For the text-containing cell, return its midpoint in [X, Y] coordinate format. 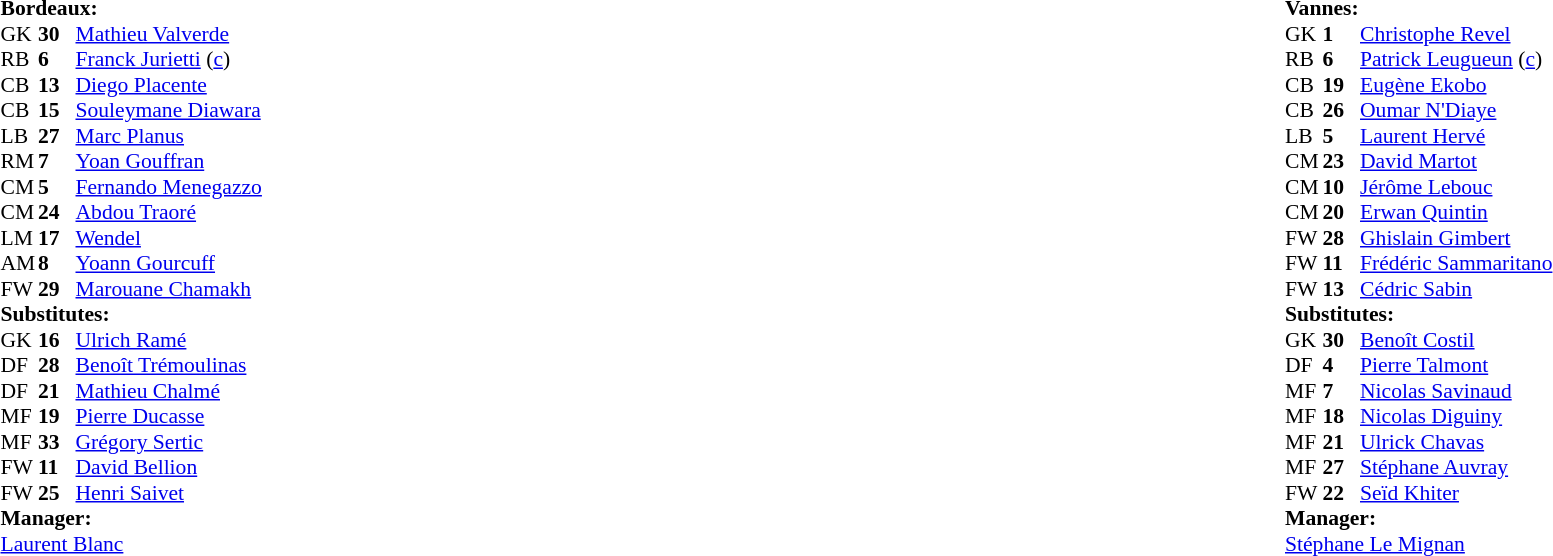
25 [57, 493]
Yoan Gouffran [169, 161]
Yoann Gourcuff [169, 263]
Ulrick Chavas [1456, 442]
Mathieu Chalmé [169, 391]
Marc Planus [169, 136]
8 [57, 263]
23 [1342, 161]
Seïd Khiter [1456, 493]
Pierre Ducasse [169, 417]
4 [1342, 365]
Diego Placente [169, 85]
Laurent Hervé [1456, 136]
10 [1342, 187]
Wendel [169, 238]
18 [1342, 417]
Eugène Ekobo [1456, 85]
1 [1342, 34]
Erwan Quintin [1456, 213]
AM [19, 263]
Oumar N'Diaye [1456, 111]
Ulrich Ramé [169, 340]
16 [57, 340]
33 [57, 442]
Ghislain Gimbert [1456, 238]
David Bellion [169, 467]
Abdou Traoré [169, 213]
LM [19, 238]
Pierre Talmont [1456, 365]
Cédric Sabin [1456, 289]
24 [57, 213]
Stéphane Auvray [1456, 467]
RM [19, 161]
Nicolas Diguiny [1456, 417]
Fernando Menegazzo [169, 187]
26 [1342, 111]
Benoît Trémoulinas [169, 365]
20 [1342, 213]
Nicolas Savinaud [1456, 391]
Jérôme Lebouc [1456, 187]
15 [57, 111]
Franck Jurietti (c) [169, 59]
Patrick Leugueun (c) [1456, 59]
Henri Saivet [169, 493]
Mathieu Valverde [169, 34]
29 [57, 289]
David Martot [1456, 161]
Marouane Chamakh [169, 289]
Christophe Revel [1456, 34]
Souleymane Diawara [169, 111]
Benoît Costil [1456, 340]
17 [57, 238]
Frédéric Sammaritano [1456, 263]
Grégory Sertic [169, 442]
22 [1342, 493]
